Detect which cell encompasses the target text, then output its [X, Y] center coordinate. 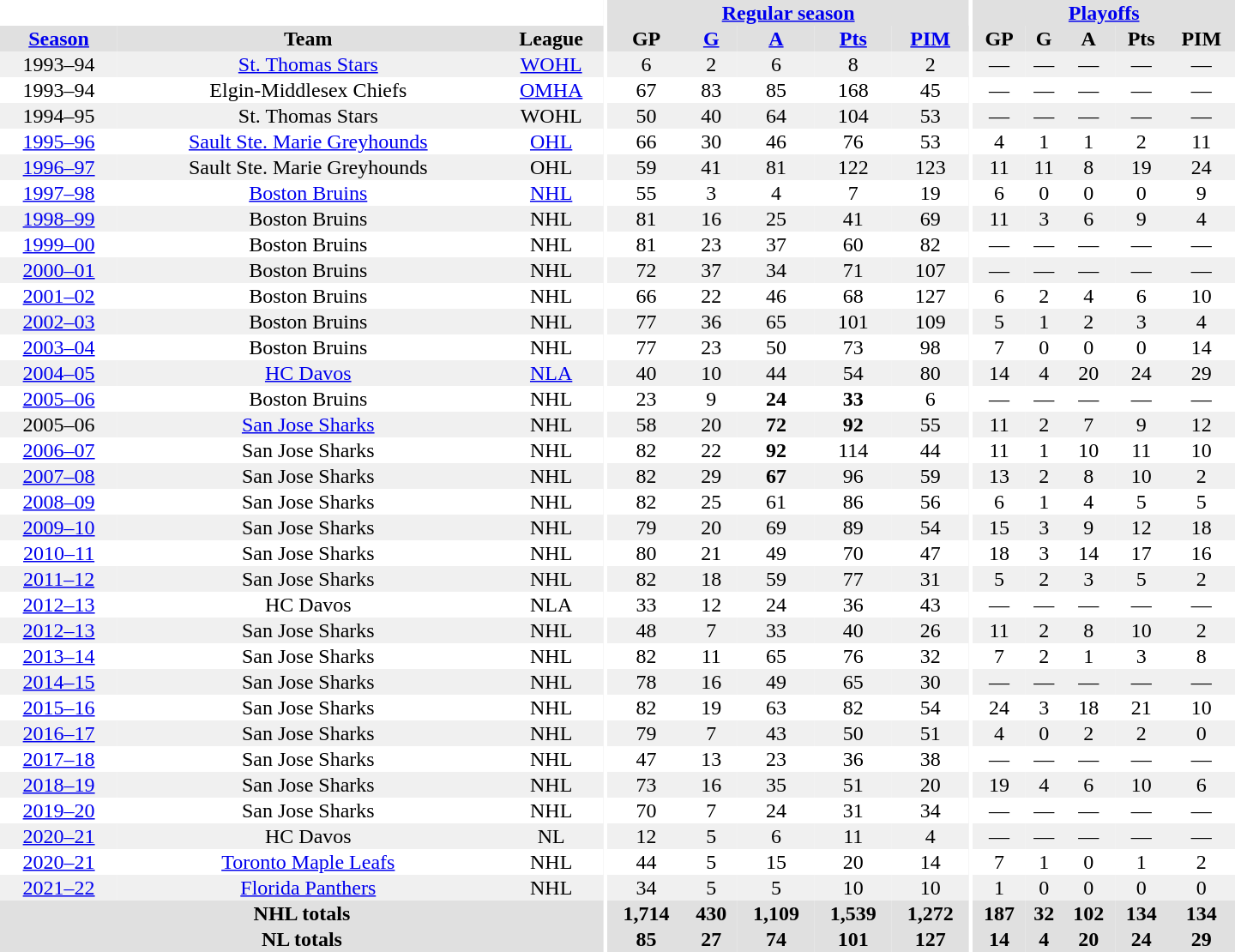
1,109 [776, 913]
2003–04 [58, 347]
2007–08 [58, 476]
NL [551, 836]
56 [931, 502]
61 [776, 502]
83 [711, 90]
58 [647, 425]
1997–98 [58, 193]
98 [931, 347]
2010–11 [58, 553]
35 [776, 785]
104 [853, 116]
NHL totals [302, 913]
27 [711, 939]
2004–05 [58, 373]
1999–00 [58, 244]
Season [58, 39]
68 [853, 296]
26 [931, 630]
48 [647, 630]
86 [853, 502]
64 [776, 116]
96 [853, 476]
122 [853, 167]
Toronto Maple Leafs [308, 862]
NL totals [302, 939]
78 [647, 682]
63 [776, 708]
38 [931, 759]
2002–03 [58, 322]
2008–09 [58, 502]
2001–02 [58, 296]
107 [931, 270]
Florida Panthers [308, 888]
187 [999, 913]
102 [1088, 913]
109 [931, 322]
1995–96 [58, 142]
2021–22 [58, 888]
17 [1142, 553]
45 [931, 90]
2006–07 [58, 450]
2014–15 [58, 682]
Playoffs [1104, 13]
1996–97 [58, 167]
1,539 [853, 913]
OMHA [551, 90]
430 [711, 913]
114 [853, 450]
74 [776, 939]
2016–17 [58, 733]
2013–14 [58, 656]
League [551, 39]
2009–10 [58, 527]
1998–99 [58, 219]
60 [853, 244]
2000–01 [58, 270]
Team [308, 39]
Regular season [789, 13]
2017–18 [58, 759]
Elgin-Middlesex Chiefs [308, 90]
168 [853, 90]
71 [853, 270]
2019–20 [58, 810]
1994–95 [58, 116]
2018–19 [58, 785]
89 [853, 527]
2015–16 [58, 708]
123 [931, 167]
2011–12 [58, 579]
1,272 [931, 913]
1,714 [647, 913]
